For the text-containing cell, return its midpoint in (x, y) coordinate format. 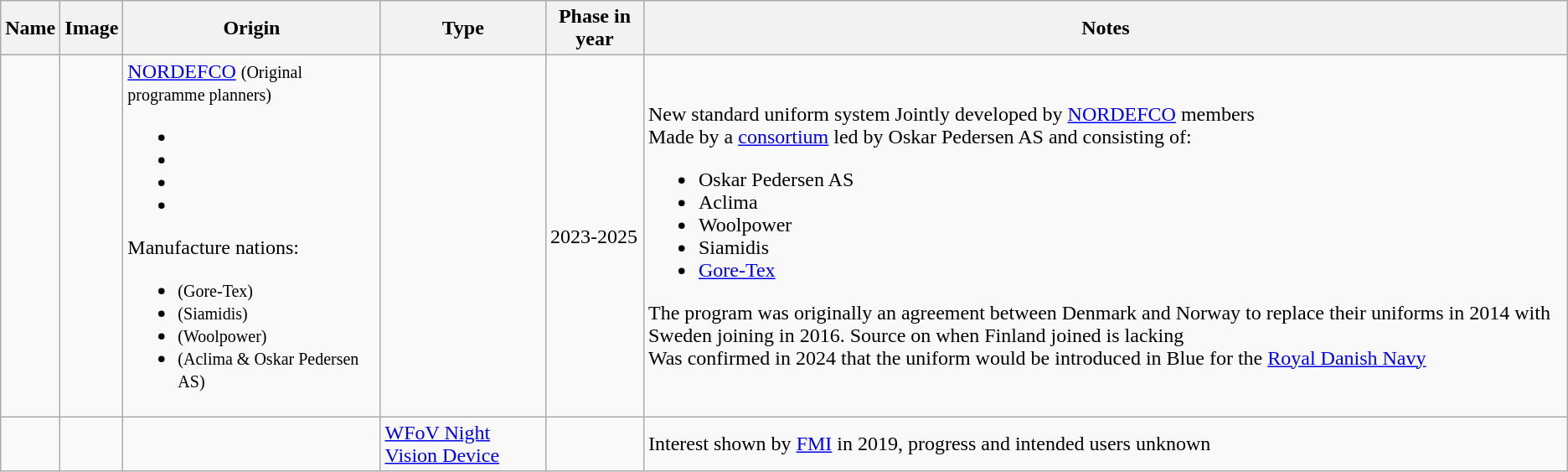
NORDEFCO (Original programme planners)Manufacture nations: (Gore-Tex) (Siamidis) (Woolpower) (Aclima & Oskar Pedersen AS) (251, 236)
Name (30, 29)
2023-2025 (595, 236)
Origin (251, 29)
Notes (1106, 29)
Image (92, 29)
Phase in year (595, 29)
WFoV Night Vision Device (463, 444)
Interest shown by FMI in 2019, progress and intended users unknown (1106, 444)
Type (463, 29)
